Detect which cell encompasses the target text, then output its (x, y) center coordinate. 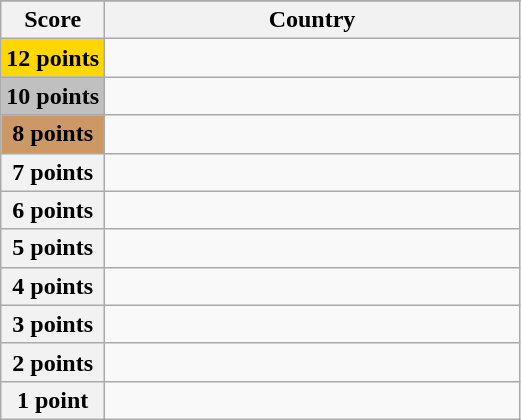
6 points (53, 210)
2 points (53, 362)
3 points (53, 324)
7 points (53, 172)
5 points (53, 248)
Score (53, 20)
12 points (53, 58)
1 point (53, 400)
8 points (53, 134)
Country (312, 20)
4 points (53, 286)
10 points (53, 96)
